Return the (X, Y) coordinate for the center point of the cell that contains the specified text.  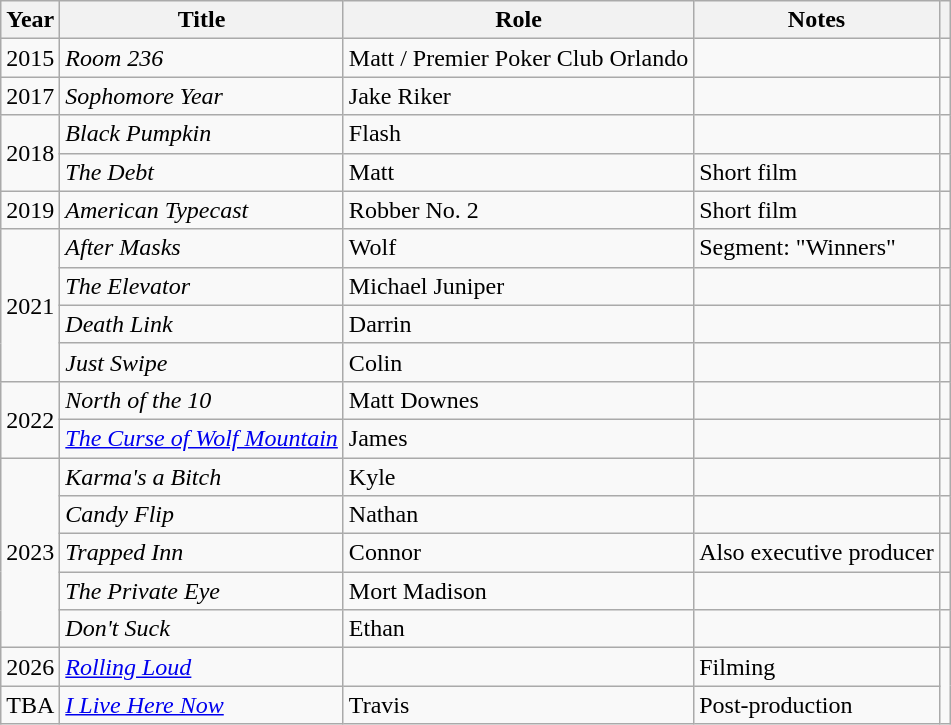
Kyle (518, 477)
Flash (518, 134)
After Masks (202, 248)
2019 (30, 210)
Mort Madison (518, 591)
Robber No. 2 (518, 210)
Michael Juniper (518, 286)
American Typecast (202, 210)
The Private Eye (202, 591)
Just Swipe (202, 362)
Darrin (518, 324)
Room 236 (202, 58)
Colin (518, 362)
James (518, 438)
Filming (817, 667)
The Debt (202, 172)
Karma's a Bitch (202, 477)
Matt / Premier Poker Club Orlando (518, 58)
2015 (30, 58)
Nathan (518, 515)
Year (30, 20)
Death Link (202, 324)
North of the 10 (202, 400)
I Live Here Now (202, 705)
Black Pumpkin (202, 134)
Travis (518, 705)
Don't Suck (202, 629)
Rolling Loud (202, 667)
Role (518, 20)
Segment: "Winners" (817, 248)
Connor (518, 553)
2022 (30, 419)
2026 (30, 667)
Sophomore Year (202, 96)
Notes (817, 20)
Matt (518, 172)
Jake Riker (518, 96)
2021 (30, 305)
TBA (30, 705)
2017 (30, 96)
Title (202, 20)
Trapped Inn (202, 553)
2018 (30, 153)
Candy Flip (202, 515)
Matt Downes (518, 400)
Also executive producer (817, 553)
The Curse of Wolf Mountain (202, 438)
2023 (30, 553)
Wolf (518, 248)
Post-production (817, 705)
The Elevator (202, 286)
Ethan (518, 629)
